Locate the cell with the specified text and output its [X, Y] center coordinate. 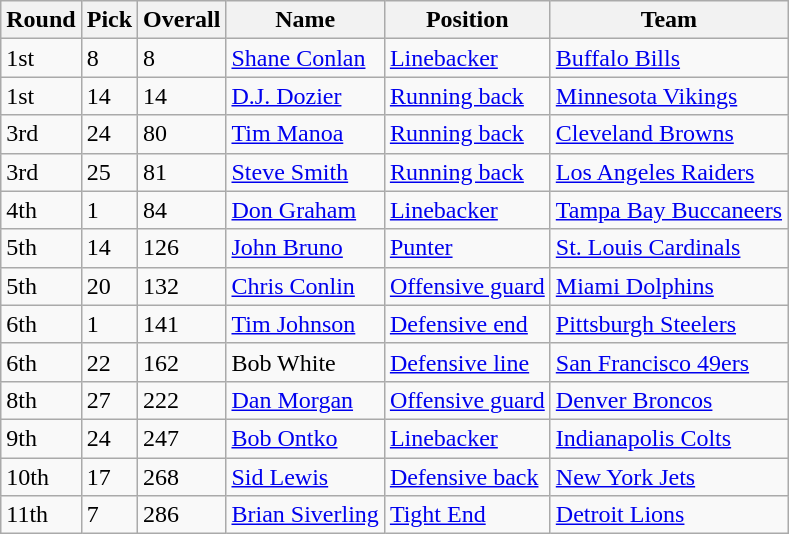
84 [182, 210]
20 [109, 286]
Cleveland Browns [668, 134]
Minnesota Vikings [668, 96]
222 [182, 400]
27 [109, 400]
9th [41, 438]
Team [668, 20]
Round [41, 20]
Shane Conlan [305, 58]
17 [109, 477]
141 [182, 324]
Position [467, 20]
New York Jets [668, 477]
Sid Lewis [305, 477]
Overall [182, 20]
80 [182, 134]
Name [305, 20]
286 [182, 515]
Bob White [305, 362]
Punter [467, 248]
St. Louis Cardinals [668, 248]
Defensive end [467, 324]
Denver Broncos [668, 400]
Miami Dolphins [668, 286]
25 [109, 172]
Detroit Lions [668, 515]
Los Angeles Raiders [668, 172]
Defensive back [467, 477]
Tampa Bay Buccaneers [668, 210]
Steve Smith [305, 172]
162 [182, 362]
Chris Conlin [305, 286]
Dan Morgan [305, 400]
10th [41, 477]
Buffalo Bills [668, 58]
7 [109, 515]
Don Graham [305, 210]
D.J. Dozier [305, 96]
Indianapolis Colts [668, 438]
8th [41, 400]
132 [182, 286]
Brian Siverling [305, 515]
Pittsburgh Steelers [668, 324]
126 [182, 248]
247 [182, 438]
11th [41, 515]
John Bruno [305, 248]
22 [109, 362]
Pick [109, 20]
Tim Manoa [305, 134]
4th [41, 210]
Defensive line [467, 362]
268 [182, 477]
San Francisco 49ers [668, 362]
Tim Johnson [305, 324]
Tight End [467, 515]
81 [182, 172]
Bob Ontko [305, 438]
